Capture the cell that displays the provided text and extract its (x, y) central coordinate. 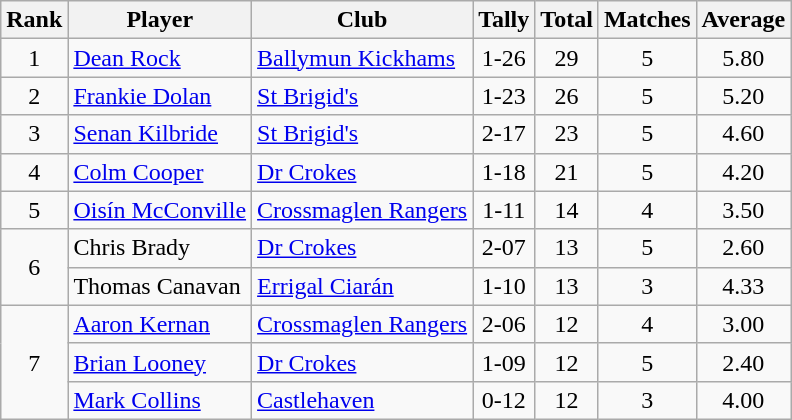
Mark Collins (160, 400)
2.40 (744, 362)
2 (34, 96)
2.60 (744, 248)
14 (567, 210)
1-11 (504, 210)
Tally (504, 20)
1-23 (504, 96)
1-09 (504, 362)
5.20 (744, 96)
Thomas Canavan (160, 286)
Ballymun Kickhams (362, 58)
4.00 (744, 400)
26 (567, 96)
1 (34, 58)
Frankie Dolan (160, 96)
1-26 (504, 58)
21 (567, 172)
4.20 (744, 172)
5.80 (744, 58)
Chris Brady (160, 248)
Player (160, 20)
4.60 (744, 134)
2-07 (504, 248)
23 (567, 134)
Brian Looney (160, 362)
6 (34, 267)
Total (567, 20)
1-18 (504, 172)
Castlehaven (362, 400)
4.33 (744, 286)
3.50 (744, 210)
0-12 (504, 400)
29 (567, 58)
Senan Kilbride (160, 134)
Club (362, 20)
2-17 (504, 134)
2-06 (504, 324)
Dean Rock (160, 58)
7 (34, 362)
Aaron Kernan (160, 324)
Matches (647, 20)
Rank (34, 20)
1-10 (504, 286)
Colm Cooper (160, 172)
3.00 (744, 324)
Errigal Ciarán (362, 286)
Oisín McConville (160, 210)
Average (744, 20)
